Provide the (X, Y) coordinate of the cell's center where the given text is located.  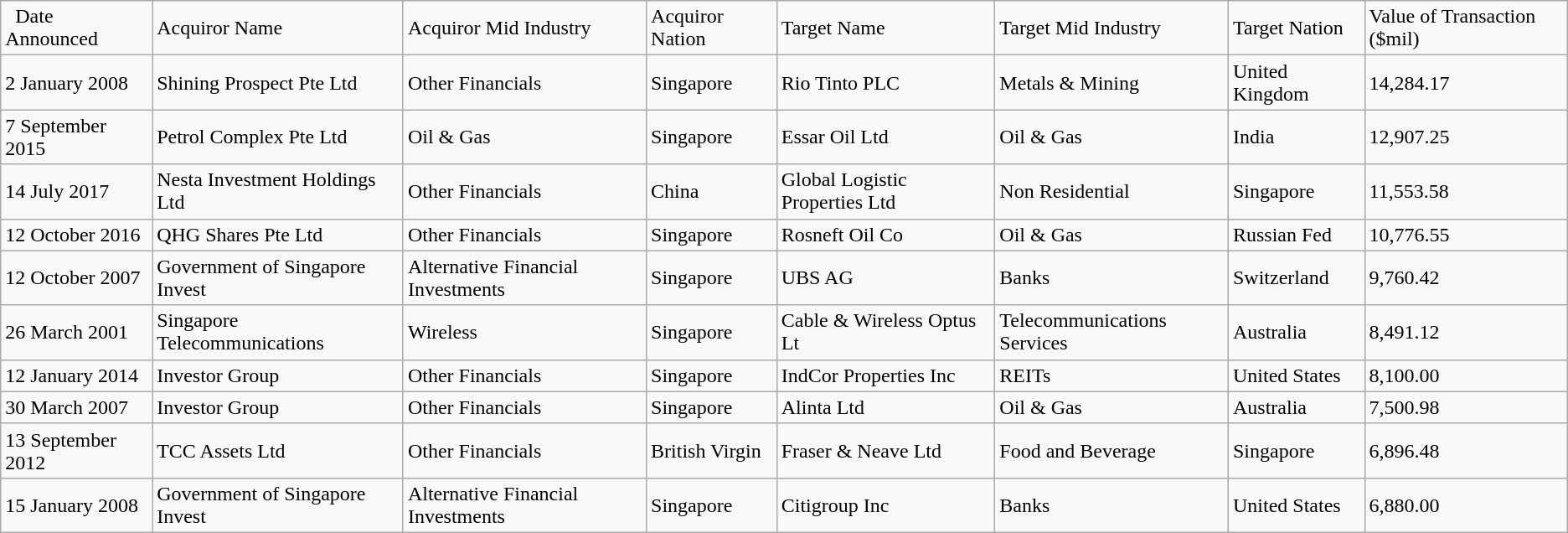
Acquiror Name (278, 28)
Wireless (524, 332)
Metals & Mining (1112, 82)
Target Name (886, 28)
Russian Fed (1297, 235)
Global Logistic Properties Ltd (886, 191)
11,553.58 (1466, 191)
30 March 2007 (77, 407)
12 October 2007 (77, 278)
India (1297, 137)
12,907.25 (1466, 137)
UBS AG (886, 278)
TCC Assets Ltd (278, 451)
Fraser & Neave Ltd (886, 451)
REITs (1112, 375)
10,776.55 (1466, 235)
7 September 2015 (77, 137)
8,100.00 (1466, 375)
Shining Prospect Pte Ltd (278, 82)
12 January 2014 (77, 375)
6,896.48 (1466, 451)
Rosneft Oil Co (886, 235)
14 July 2017 (77, 191)
QHG Shares Pte Ltd (278, 235)
IndCor Properties Inc (886, 375)
9,760.42 (1466, 278)
Cable & Wireless Optus Lt (886, 332)
Singapore Telecommunications (278, 332)
Switzerland (1297, 278)
Rio Tinto PLC (886, 82)
Acquiror Nation (712, 28)
2 January 2008 (77, 82)
26 March 2001 (77, 332)
6,880.00 (1466, 505)
Value of Transaction ($mil) (1466, 28)
Citigroup Inc (886, 505)
Nesta Investment Holdings Ltd (278, 191)
14,284.17 (1466, 82)
Alinta Ltd (886, 407)
12 October 2016 (77, 235)
Telecommunications Services (1112, 332)
15 January 2008 (77, 505)
Target Nation (1297, 28)
Target Mid Industry (1112, 28)
Essar Oil Ltd (886, 137)
Food and Beverage (1112, 451)
United Kingdom (1297, 82)
7,500.98 (1466, 407)
8,491.12 (1466, 332)
Date Announced (77, 28)
Petrol Complex Pte Ltd (278, 137)
Acquiror Mid Industry (524, 28)
British Virgin (712, 451)
Non Residential (1112, 191)
13 September 2012 (77, 451)
China (712, 191)
